Search for the cell housing the specified text and yield its (X, Y) center coordinate. 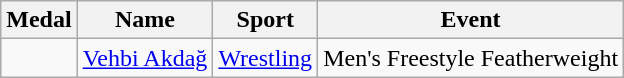
Vehbi Akdağ (145, 58)
Event (471, 20)
Medal (39, 20)
Sport (266, 20)
Name (145, 20)
Men's Freestyle Featherweight (471, 58)
Wrestling (266, 58)
